Return (X, Y) of the center of cell containing provided text 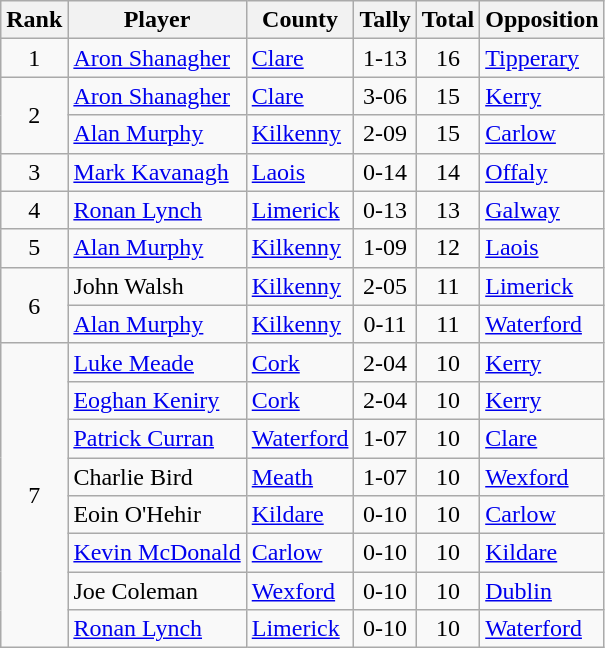
1-09 (385, 248)
14 (448, 172)
1-13 (385, 58)
3-06 (385, 96)
0-14 (385, 172)
2-05 (385, 286)
Offaly (542, 172)
1 (34, 58)
16 (448, 58)
2 (34, 115)
Total (448, 20)
12 (448, 248)
Kevin McDonald (157, 553)
Joe Coleman (157, 591)
Dublin (542, 591)
Eoin O'Hehir (157, 515)
John Walsh (157, 286)
13 (448, 210)
2-09 (385, 134)
Tipperary (542, 58)
Luke Meade (157, 362)
7 (34, 495)
Rank (34, 20)
County (300, 20)
3 (34, 172)
Opposition (542, 20)
0-11 (385, 324)
Tally (385, 20)
Galway (542, 210)
Mark Kavanagh (157, 172)
Player (157, 20)
Charlie Bird (157, 477)
5 (34, 248)
4 (34, 210)
0-13 (385, 210)
Eoghan Keniry (157, 400)
Patrick Curran (157, 438)
Meath (300, 477)
6 (34, 305)
